Search for the cell housing the specified text and yield its [x, y] center coordinate. 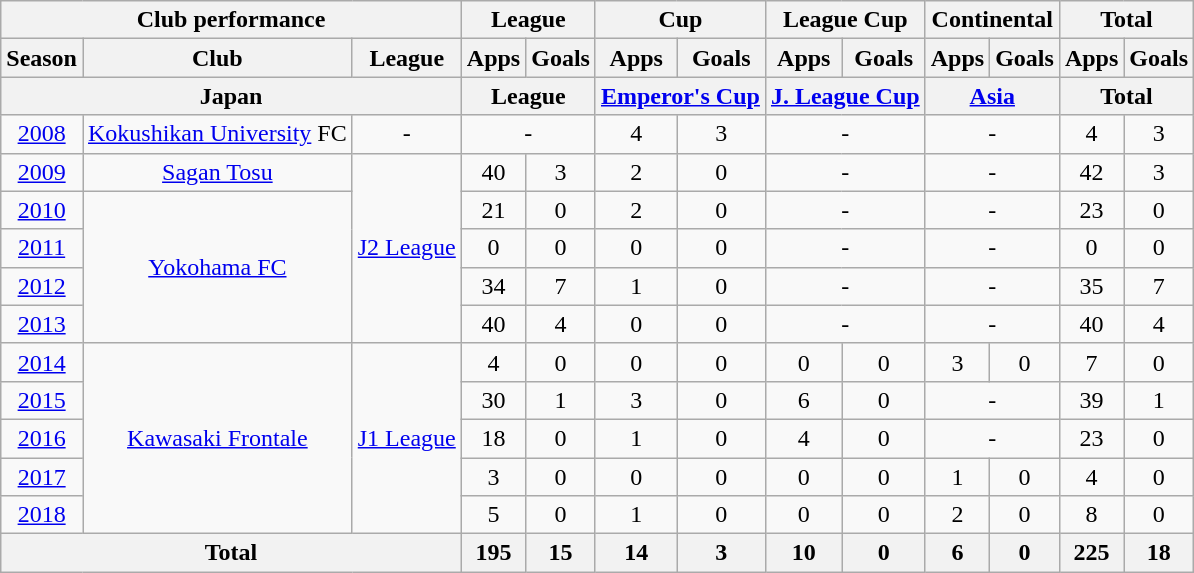
2016 [42, 438]
2015 [42, 400]
Club [217, 58]
2009 [42, 172]
2012 [42, 286]
Emperor's Cup [680, 96]
42 [1091, 172]
2017 [42, 477]
Sagan Tosu [217, 172]
225 [1091, 553]
2010 [42, 210]
J. League Cup [845, 96]
Kawasaki Frontale [217, 438]
Cup [680, 20]
30 [493, 400]
2008 [42, 134]
8 [1091, 515]
Season [42, 58]
Kokushikan University FC [217, 134]
2018 [42, 515]
195 [493, 553]
39 [1091, 400]
34 [493, 286]
J2 League [406, 248]
15 [561, 553]
Club performance [232, 20]
Yokohama FC [217, 267]
2013 [42, 324]
Japan [232, 96]
35 [1091, 286]
Continental [992, 20]
Asia [992, 96]
2014 [42, 362]
10 [804, 553]
J1 League [406, 438]
League Cup [845, 20]
2011 [42, 248]
21 [493, 210]
5 [493, 515]
14 [636, 553]
